Extract the (x, y) coordinate from the center of the cell holding the provided text.  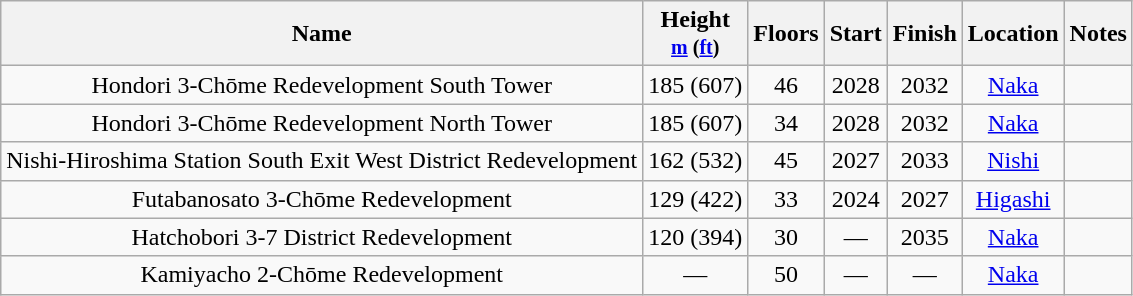
Start (856, 34)
Location (1013, 34)
Name (322, 34)
Nishi-Hiroshima Station South Exit West District Redevelopment (322, 161)
Notes (1098, 34)
33 (786, 199)
Hondori 3-Chōme Redevelopment North Tower (322, 123)
Hondori 3-Chōme Redevelopment South Tower (322, 85)
Floors (786, 34)
Nishi (1013, 161)
2024 (856, 199)
45 (786, 161)
129 (422) (696, 199)
Heightm (ft) (696, 34)
30 (786, 237)
162 (532) (696, 161)
2035 (924, 237)
34 (786, 123)
Higashi (1013, 199)
Finish (924, 34)
46 (786, 85)
50 (786, 275)
120 (394) (696, 237)
Kamiyacho 2-Chōme Redevelopment (322, 275)
2033 (924, 161)
Hatchobori 3-7 District Redevelopment (322, 237)
Futabanosato 3-Chōme Redevelopment (322, 199)
